Locate the cell with the specified text and output its [X, Y] center coordinate. 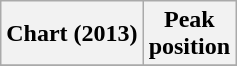
Peakposition [189, 34]
Chart (2013) [72, 34]
